Detect which cell encompasses the target text, then output its (X, Y) center coordinate. 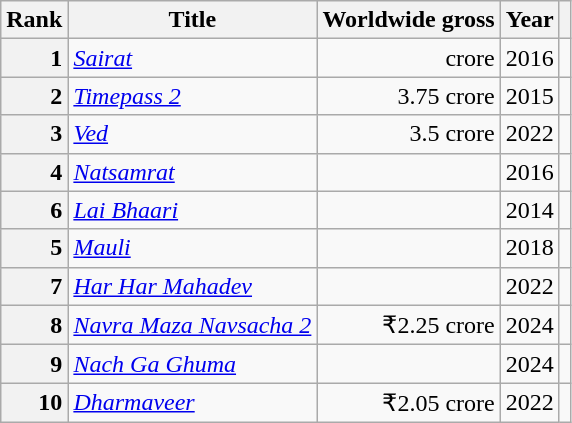
Mauli (192, 248)
Timepass 2 (192, 96)
Rank (34, 20)
Year (530, 20)
3.5 crore (408, 134)
3 (34, 134)
Lai Bhaari (192, 210)
Sairat (192, 58)
Har Har Mahadev (192, 286)
crore (408, 58)
2014 (530, 210)
Natsamrat (192, 172)
4 (34, 172)
2 (34, 96)
8 (34, 325)
Worldwide gross (408, 20)
₹2.05 crore (408, 403)
Nach Ga Ghuma (192, 364)
5 (34, 248)
Navra Maza Navsacha 2 (192, 325)
Ved (192, 134)
Title (192, 20)
6 (34, 210)
₹2.25 crore (408, 325)
2018 (530, 248)
3.75 crore (408, 96)
2015 (530, 96)
Dharmaveer (192, 403)
1 (34, 58)
9 (34, 364)
10 (34, 403)
7 (34, 286)
